Identify which cell holds the provided text, then report its [x, y] central coordinate. 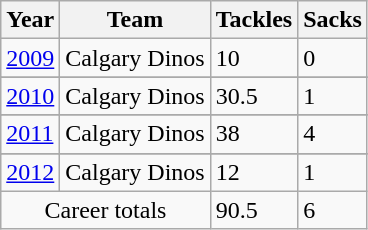
2012 [30, 172]
4 [333, 134]
Career totals [106, 210]
38 [254, 134]
2011 [30, 134]
Team [135, 20]
Sacks [333, 20]
6 [333, 210]
Year [30, 20]
2010 [30, 96]
30.5 [254, 96]
2009 [30, 58]
12 [254, 172]
Tackles [254, 20]
0 [333, 58]
90.5 [254, 210]
10 [254, 58]
